Extract the [X, Y] coordinate from the center of the cell holding the provided text.  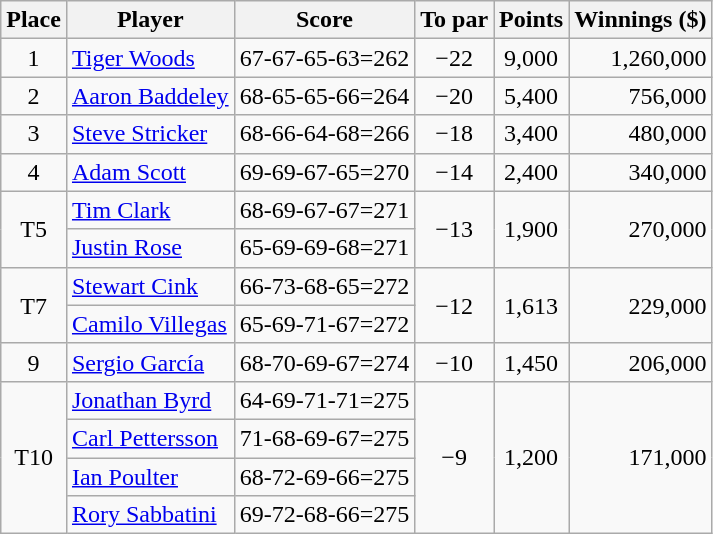
T10 [34, 457]
270,000 [640, 229]
480,000 [640, 134]
229,000 [640, 305]
Justin Rose [150, 248]
T5 [34, 229]
Score [324, 20]
Jonathan Byrd [150, 400]
−10 [454, 362]
Tiger Woods [150, 58]
67-67-65-63=262 [324, 58]
T7 [34, 305]
Player [150, 20]
Adam Scott [150, 172]
66-73-68-65=272 [324, 286]
3 [34, 134]
−14 [454, 172]
1 [34, 58]
Winnings ($) [640, 20]
68-70-69-67=274 [324, 362]
−20 [454, 96]
1,200 [532, 457]
Rory Sabbatini [150, 515]
4 [34, 172]
9,000 [532, 58]
206,000 [640, 362]
9 [34, 362]
340,000 [640, 172]
69-69-67-65=270 [324, 172]
Ian Poulter [150, 477]
68-69-67-67=271 [324, 210]
Tim Clark [150, 210]
65-69-71-67=272 [324, 324]
2 [34, 96]
5,400 [532, 96]
Aaron Baddeley [150, 96]
Stewart Cink [150, 286]
To par [454, 20]
Place [34, 20]
1,260,000 [640, 58]
Carl Pettersson [150, 438]
−18 [454, 134]
−9 [454, 457]
65-69-69-68=271 [324, 248]
69-72-68-66=275 [324, 515]
Camilo Villegas [150, 324]
71-68-69-67=275 [324, 438]
68-72-69-66=275 [324, 477]
−22 [454, 58]
Sergio García [150, 362]
64-69-71-71=275 [324, 400]
Steve Stricker [150, 134]
1,450 [532, 362]
68-66-64-68=266 [324, 134]
3,400 [532, 134]
756,000 [640, 96]
−12 [454, 305]
Points [532, 20]
171,000 [640, 457]
1,900 [532, 229]
68-65-65-66=264 [324, 96]
−13 [454, 229]
1,613 [532, 305]
2,400 [532, 172]
